Locate the cell with the specified text and output its [X, Y] center coordinate. 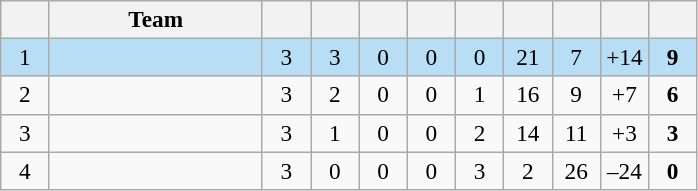
Team [156, 19]
26 [576, 170]
11 [576, 133]
7 [576, 57]
+7 [624, 95]
+3 [624, 133]
–24 [624, 170]
21 [528, 57]
14 [528, 133]
16 [528, 95]
+14 [624, 57]
6 [673, 95]
4 [25, 170]
